Locate the cell with the specified text and output its (x, y) center coordinate. 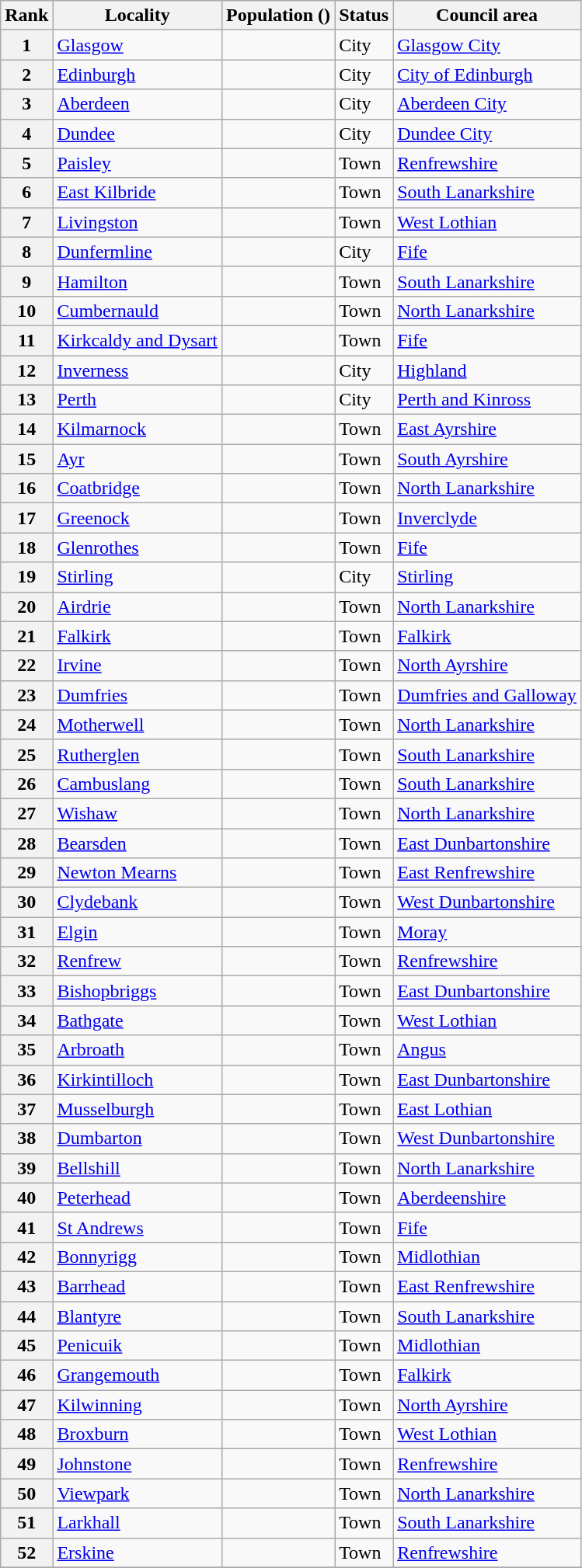
35 (26, 1050)
18 (26, 548)
Larkhall (138, 1523)
Edinburgh (138, 75)
Erskine (138, 1552)
Kilwinning (138, 1405)
15 (26, 459)
Grangemouth (138, 1375)
12 (26, 370)
24 (26, 725)
26 (26, 784)
Population () (278, 16)
7 (26, 222)
27 (26, 813)
Ayr (138, 459)
Kirkintilloch (138, 1080)
37 (26, 1109)
Johnstone (138, 1464)
44 (26, 1316)
East Kilbride (138, 193)
Broxburn (138, 1434)
Wishaw (138, 813)
43 (26, 1286)
Bearsden (138, 843)
Bathgate (138, 1020)
Bonnyrigg (138, 1257)
Highland (487, 370)
36 (26, 1080)
Hamilton (138, 281)
Perth (138, 400)
51 (26, 1523)
Cumbernauld (138, 311)
46 (26, 1375)
Penicuik (138, 1346)
East Ayrshire (487, 429)
3 (26, 104)
Moray (487, 932)
Musselburgh (138, 1109)
Airdrie (138, 607)
Coatbridge (138, 488)
Inverness (138, 370)
Dumfries and Galloway (487, 695)
22 (26, 666)
1 (26, 45)
Cambuslang (138, 784)
21 (26, 636)
29 (26, 873)
South Ayrshire (487, 459)
Bishopbriggs (138, 991)
Clydebank (138, 902)
52 (26, 1552)
Blantyre (138, 1316)
39 (26, 1168)
23 (26, 695)
17 (26, 518)
Motherwell (138, 725)
East Lothian (487, 1109)
Dumfries (138, 695)
Glenrothes (138, 548)
30 (26, 902)
Rank (26, 16)
50 (26, 1493)
40 (26, 1198)
Rutherglen (138, 754)
8 (26, 252)
38 (26, 1139)
28 (26, 843)
Newton Mearns (138, 873)
Dumbarton (138, 1139)
Kirkcaldy and Dysart (138, 340)
Dundee (138, 134)
33 (26, 991)
47 (26, 1405)
Aberdeen City (487, 104)
34 (26, 1020)
4 (26, 134)
Dunfermline (138, 252)
5 (26, 163)
Greenock (138, 518)
42 (26, 1257)
Locality (138, 16)
10 (26, 311)
16 (26, 488)
41 (26, 1227)
Peterhead (138, 1198)
32 (26, 961)
Bellshill (138, 1168)
Aberdeenshire (487, 1198)
6 (26, 193)
Livingston (138, 222)
Elgin (138, 932)
48 (26, 1434)
Glasgow City (487, 45)
Barrhead (138, 1286)
31 (26, 932)
11 (26, 340)
Arbroath (138, 1050)
45 (26, 1346)
City of Edinburgh (487, 75)
Inverclyde (487, 518)
Dundee City (487, 134)
Irvine (138, 666)
13 (26, 400)
2 (26, 75)
25 (26, 754)
Viewpark (138, 1493)
Aberdeen (138, 104)
St Andrews (138, 1227)
Glasgow (138, 45)
Perth and Kinross (487, 400)
9 (26, 281)
20 (26, 607)
14 (26, 429)
Status (364, 16)
Angus (487, 1050)
Council area (487, 16)
Paisley (138, 163)
49 (26, 1464)
Renfrew (138, 961)
19 (26, 577)
Kilmarnock (138, 429)
